Capture the cell that displays the provided text and extract its [X, Y] central coordinate. 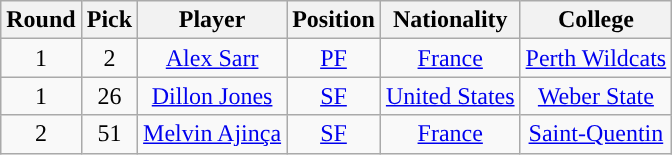
26 [109, 96]
Position [334, 20]
Weber State [596, 96]
PF [334, 58]
Round [41, 20]
Pick [109, 20]
United States [450, 96]
Alex Sarr [212, 58]
College [596, 20]
Player [212, 20]
Melvin Ajinça [212, 134]
Dillon Jones [212, 96]
Saint-Quentin [596, 134]
51 [109, 134]
Perth Wildcats [596, 58]
Nationality [450, 20]
